Return the [x, y] coordinate for the center point of the cell that contains the specified text.  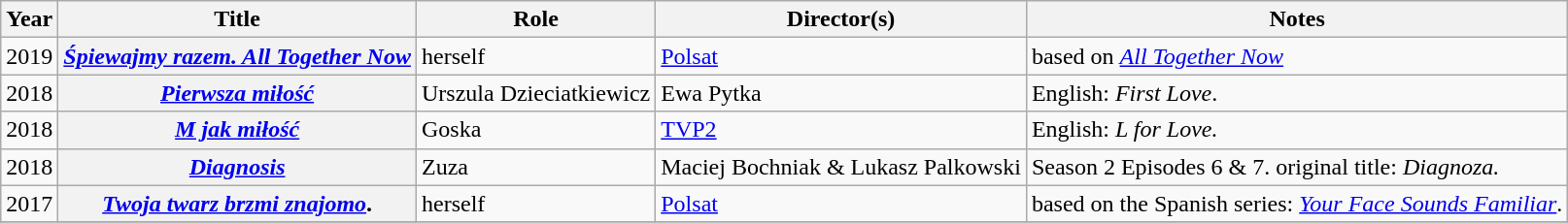
English: First Love. [1296, 93]
Ewa Pytka [841, 93]
TVP2 [841, 130]
2017 [29, 204]
based on All Together Now [1296, 56]
2019 [29, 56]
Zuza [535, 167]
M jak miłość [237, 130]
English: L for Love. [1296, 130]
Season 2 Episodes 6 & 7. original title: Diagnoza. [1296, 167]
Role [535, 19]
Śpiewajmy razem. All Together Now [237, 56]
Notes [1296, 19]
Title [237, 19]
Maciej Bochniak & Lukasz Palkowski [841, 167]
Goska [535, 130]
Urszula Dzieciatkiewicz [535, 93]
Director(s) [841, 19]
based on the Spanish series: Your Face Sounds Familiar. [1296, 204]
Twoja twarz brzmi znajomo. [237, 204]
Pierwsza miłość [237, 93]
Diagnosis [237, 167]
Year [29, 19]
